Return [X, Y] of the center of cell containing provided text 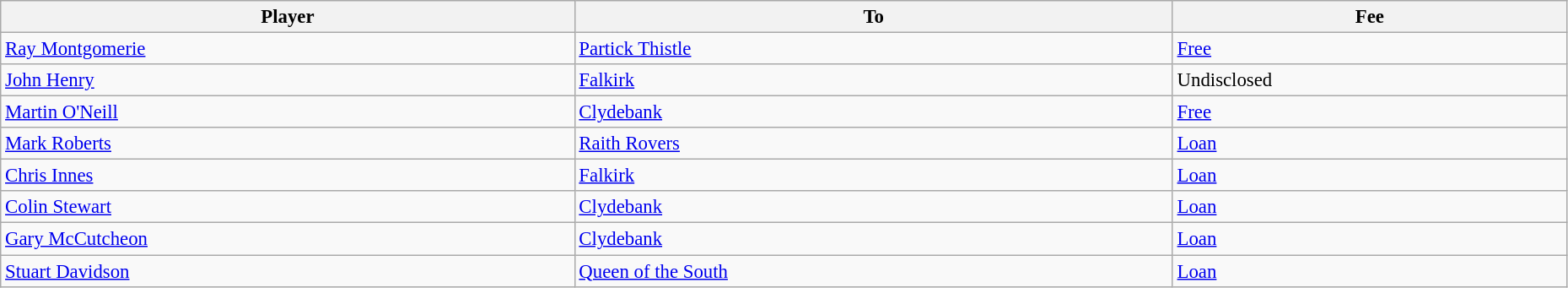
John Henry [288, 80]
Martin O'Neill [288, 112]
Partick Thistle [874, 49]
Undisclosed [1370, 80]
Raith Rovers [874, 144]
Stuart Davidson [288, 271]
Ray Montgomerie [288, 49]
Chris Innes [288, 176]
Colin Stewart [288, 207]
Player [288, 17]
Queen of the South [874, 271]
Fee [1370, 17]
Mark Roberts [288, 144]
Gary McCutcheon [288, 239]
To [874, 17]
